Scan for the cell matching the given text and deliver its (x, y) coordinate at center. 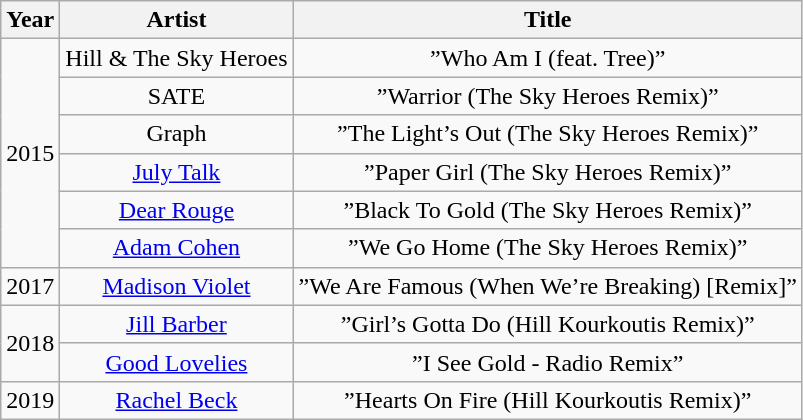
Rachel Beck (176, 400)
Adam Cohen (176, 248)
”Girl’s Gotta Do (Hill Kourkoutis Remix)” (548, 324)
”We Are Famous (When We’re Breaking) [Remix]” (548, 286)
July Talk (176, 172)
Artist (176, 20)
2018 (30, 343)
2019 (30, 400)
Good Lovelies (176, 362)
”We Go Home (The Sky Heroes Remix)” (548, 248)
2017 (30, 286)
Hill & The Sky Heroes (176, 58)
”I See Gold - Radio Remix” (548, 362)
”Black To Gold (The Sky Heroes Remix)” (548, 210)
2015 (30, 153)
Madison Violet (176, 286)
Graph (176, 134)
”The Light’s Out (The Sky Heroes Remix)” (548, 134)
”Warrior (The Sky Heroes Remix)” (548, 96)
Jill Barber (176, 324)
Year (30, 20)
”Hearts On Fire (Hill Kourkoutis Remix)” (548, 400)
Title (548, 20)
”Who Am I (feat. Tree)” (548, 58)
”Paper Girl (The Sky Heroes Remix)” (548, 172)
SATE (176, 96)
Dear Rouge (176, 210)
